Determine the [x, y] coordinate at the center of the cell enclosing the given text.  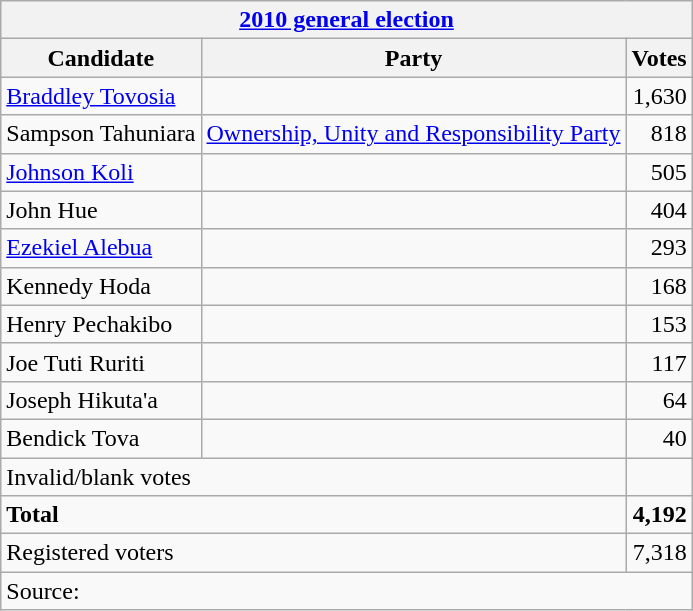
153 [659, 324]
Source: [346, 591]
Total [314, 515]
64 [659, 400]
Braddley Tovosia [101, 96]
Bendick Tova [101, 438]
Candidate [101, 58]
505 [659, 172]
Johnson Koli [101, 172]
John Hue [101, 210]
7,318 [659, 553]
Registered voters [314, 553]
1,630 [659, 96]
293 [659, 248]
2010 general election [346, 20]
Party [414, 58]
Ezekiel Alebua [101, 248]
168 [659, 286]
Ownership, Unity and Responsibility Party [414, 134]
Kennedy Hoda [101, 286]
Sampson Tahuniara [101, 134]
818 [659, 134]
Joe Tuti Ruriti [101, 362]
40 [659, 438]
Joseph Hikuta'a [101, 400]
Invalid/blank votes [314, 477]
404 [659, 210]
Henry Pechakibo [101, 324]
Votes [659, 58]
4,192 [659, 515]
117 [659, 362]
